Detect which cell encompasses the target text, then output its [x, y] center coordinate. 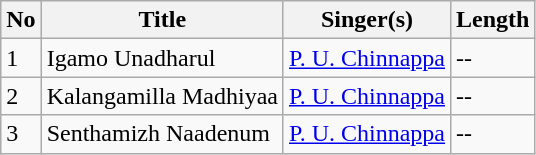
1 [21, 58]
Singer(s) [366, 20]
Length [493, 20]
Title [162, 20]
3 [21, 134]
Kalangamilla Madhiyaa [162, 96]
Senthamizh Naadenum [162, 134]
No [21, 20]
2 [21, 96]
Igamo Unadharul [162, 58]
